Determine the (x, y) coordinate at the center of the cell enclosing the given text.  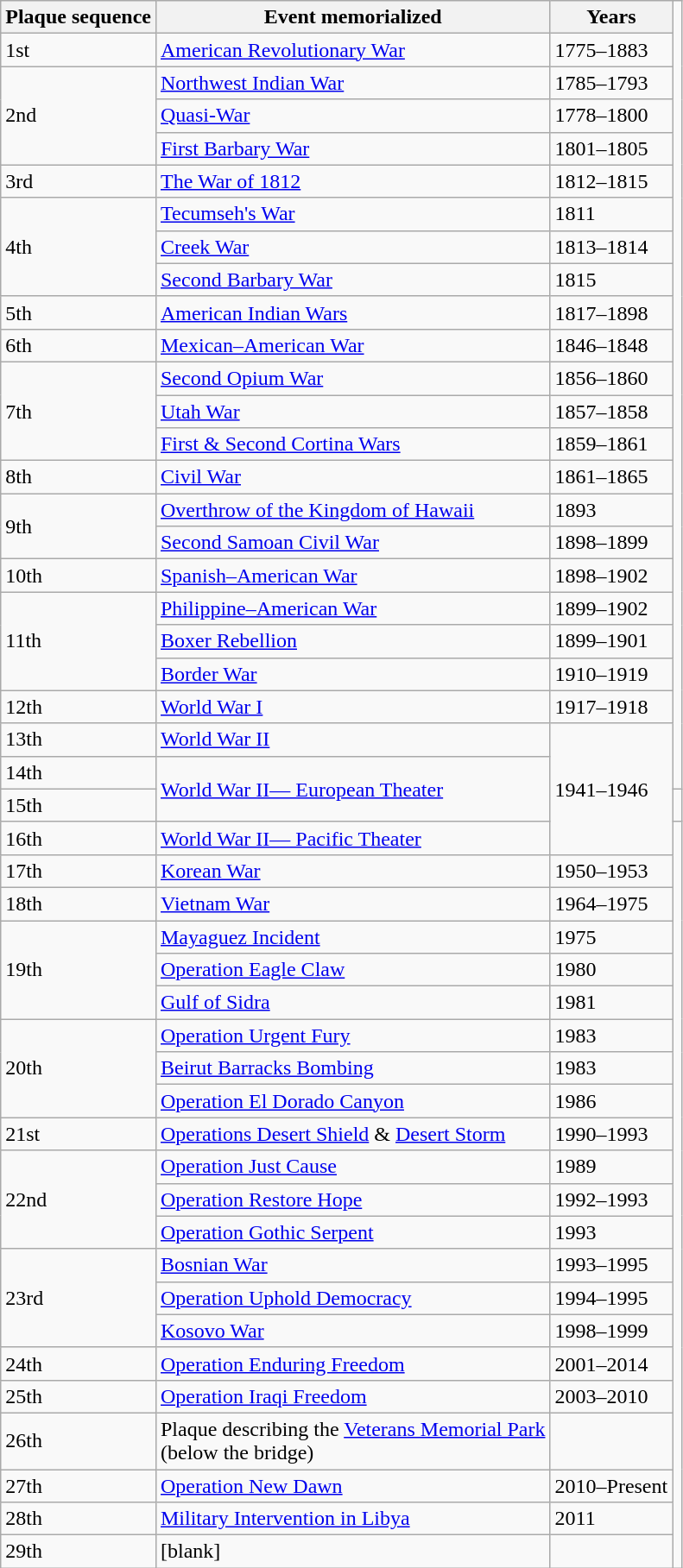
1785–1793 (611, 83)
2nd (79, 116)
Operation Eagle Claw (352, 970)
1846–1848 (611, 345)
Operation Urgent Fury (352, 1036)
1910–1919 (611, 674)
1941–1946 (611, 789)
Operation El Dorado Canyon (352, 1101)
1775–1883 (611, 50)
Border War (352, 674)
Boxer Rebellion (352, 641)
2001–2014 (611, 1363)
1893 (611, 510)
7th (79, 411)
Plaque describing the Veterans Memorial Park(below the bridge) (352, 1441)
[blank] (352, 1552)
15th (79, 805)
29th (79, 1552)
1899–1901 (611, 641)
Quasi-War (352, 116)
1817–1898 (611, 312)
1993–1995 (611, 1265)
5th (79, 312)
Operation New Dawn (352, 1485)
1990–1993 (611, 1134)
Second Opium War (352, 378)
Civil War (352, 477)
16th (79, 838)
1986 (611, 1101)
1813–1814 (611, 247)
6th (79, 345)
1975 (611, 936)
1861–1865 (611, 477)
1859–1861 (611, 444)
1857–1858 (611, 412)
1980 (611, 970)
Kosovo War (352, 1331)
14th (79, 772)
1899–1902 (611, 608)
25th (79, 1396)
Operation Iraqi Freedom (352, 1396)
Second Barbary War (352, 280)
12th (79, 707)
1812–1815 (611, 181)
19th (79, 969)
1801–1805 (611, 148)
1778–1800 (611, 116)
21st (79, 1134)
10th (79, 576)
13th (79, 740)
Operation Gothic Serpent (352, 1232)
8th (79, 477)
Mexican–American War (352, 345)
Mayaguez Incident (352, 936)
Operation Just Cause (352, 1167)
22nd (79, 1200)
American Indian Wars (352, 312)
Operation Uphold Democracy (352, 1298)
First Barbary War (352, 148)
World War II— Pacific Theater (352, 838)
Korean War (352, 871)
First & Second Cortina Wars (352, 444)
World War II— European Theater (352, 789)
1898–1902 (611, 576)
18th (79, 904)
Vietnam War (352, 904)
Event memorialized (352, 17)
Years (611, 17)
17th (79, 871)
27th (79, 1485)
1856–1860 (611, 378)
23rd (79, 1298)
Spanish–American War (352, 576)
2011 (611, 1519)
24th (79, 1363)
American Revolutionary War (352, 50)
1811 (611, 214)
1992–1993 (611, 1200)
Operation Restore Hope (352, 1200)
28th (79, 1519)
Operations Desert Shield & Desert Storm (352, 1134)
9th (79, 526)
1993 (611, 1232)
Northwest Indian War (352, 83)
20th (79, 1068)
3rd (79, 181)
Creek War (352, 247)
The War of 1812 (352, 181)
1898–1899 (611, 543)
1950–1953 (611, 871)
1917–1918 (611, 707)
1998–1999 (611, 1331)
Operation Enduring Freedom (352, 1363)
11th (79, 641)
Tecumseh's War (352, 214)
Overthrow of the Kingdom of Hawaii (352, 510)
2003–2010 (611, 1396)
Plaque sequence (79, 17)
World War II (352, 740)
1994–1995 (611, 1298)
2010–Present (611, 1485)
4th (79, 247)
Philippine–American War (352, 608)
Beirut Barracks Bombing (352, 1068)
1st (79, 50)
Bosnian War (352, 1265)
26th (79, 1441)
1815 (611, 280)
1981 (611, 1003)
Gulf of Sidra (352, 1003)
1989 (611, 1167)
1964–1975 (611, 904)
World War I (352, 707)
Utah War (352, 412)
Military Intervention in Libya (352, 1519)
Second Samoan Civil War (352, 543)
